Extract the [x, y] coordinate from the center of the cell holding the provided text.  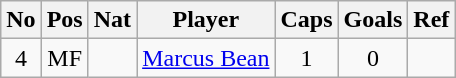
Ref [432, 20]
Caps [306, 20]
4 [21, 58]
No [21, 20]
Marcus Bean [206, 58]
Player [206, 20]
MF [64, 58]
Nat [112, 20]
1 [306, 58]
0 [373, 58]
Goals [373, 20]
Pos [64, 20]
